Output the (x, y) coordinate of the center of the cell containing the given text.  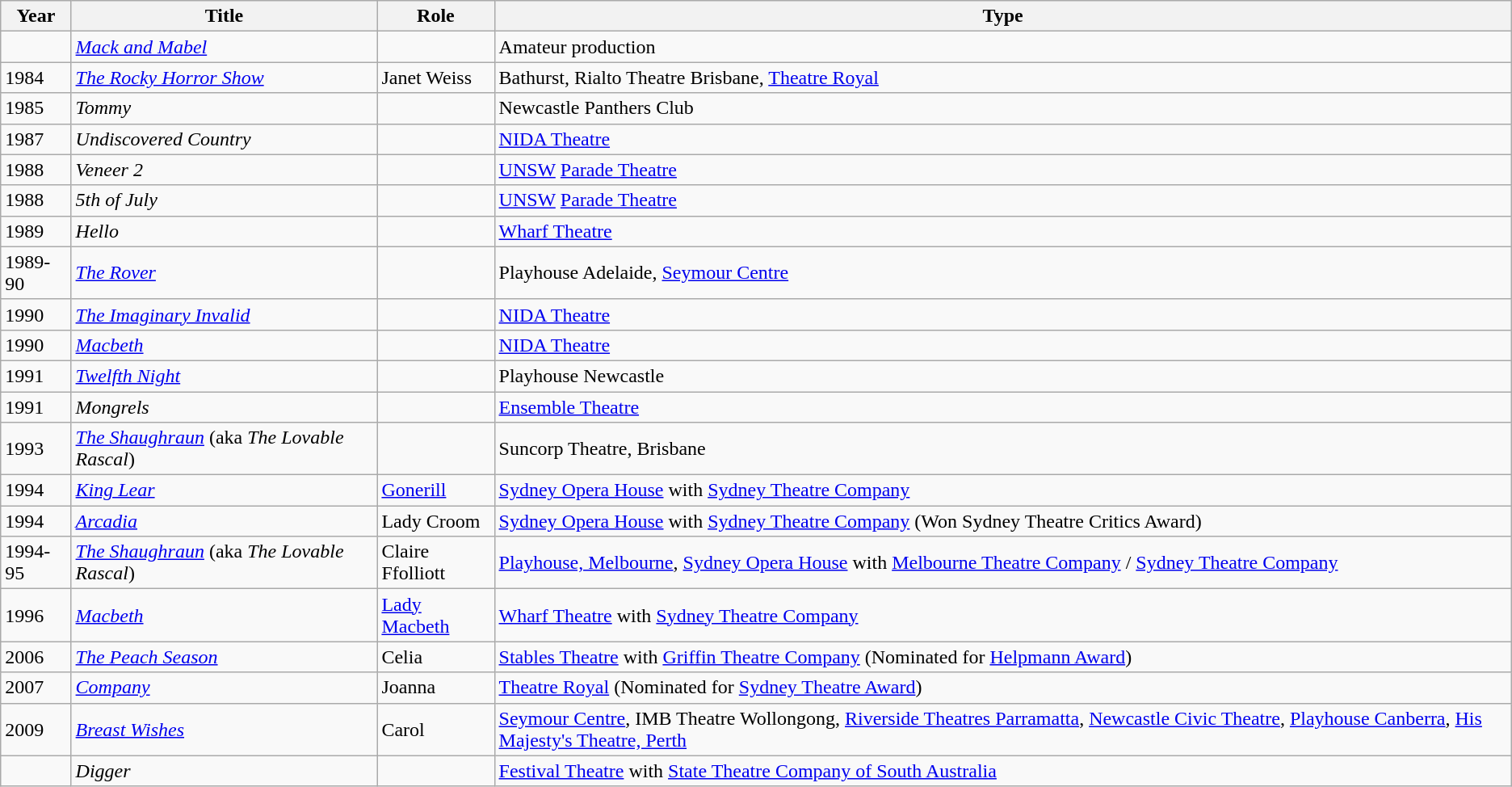
Playhouse Newcastle (1003, 376)
Wharf Theatre with Sydney Theatre Company (1003, 616)
Company (225, 688)
Arcadia (225, 521)
Hello (225, 231)
Digger (225, 771)
Mack and Mabel (225, 47)
Wharf Theatre (1003, 231)
Joanna (436, 688)
Stables Theatre with Griffin Theatre Company (Nominated for Helpmann Award) (1003, 657)
Playhouse Adelaide, Seymour Centre (1003, 273)
Celia (436, 657)
Seymour Centre, IMB Theatre Wollongong, Riverside Theatres Parramatta, Newcastle Civic Theatre, Playhouse Canberra, His Majesty's Theatre, Perth (1003, 729)
The Rover (225, 273)
Theatre Royal (Nominated for Sydney Theatre Award) (1003, 688)
Amateur production (1003, 47)
Breast Wishes (225, 729)
1989 (36, 231)
1996 (36, 616)
Lady Macbeth (436, 616)
1993 (36, 449)
Newcastle Panthers Club (1003, 108)
Claire Ffolliott (436, 562)
Veneer 2 (225, 170)
Playhouse, Melbourne, Sydney Opera House with Melbourne Theatre Company / Sydney Theatre Company (1003, 562)
The Peach Season (225, 657)
Tommy (225, 108)
Ensemble Theatre (1003, 406)
Bathurst, Rialto Theatre Brisbane, Theatre Royal (1003, 78)
1985 (36, 108)
The Rocky Horror Show (225, 78)
Gonerill (436, 490)
Year (36, 16)
1994-95 (36, 562)
Role (436, 16)
2009 (36, 729)
The Imaginary Invalid (225, 314)
1987 (36, 139)
Festival Theatre with State Theatre Company of South Australia (1003, 771)
Lady Croom (436, 521)
1984 (36, 78)
King Lear (225, 490)
Mongrels (225, 406)
Undiscovered Country (225, 139)
Suncorp Theatre, Brisbane (1003, 449)
2007 (36, 688)
Twelfth Night (225, 376)
Carol (436, 729)
Title (225, 16)
5th of July (225, 200)
Janet Weiss (436, 78)
Sydney Opera House with Sydney Theatre Company (1003, 490)
1989-90 (36, 273)
2006 (36, 657)
Sydney Opera House with Sydney Theatre Company (Won Sydney Theatre Critics Award) (1003, 521)
Type (1003, 16)
